From the cell containing the given text, extract its center point as [X, Y] coordinate. 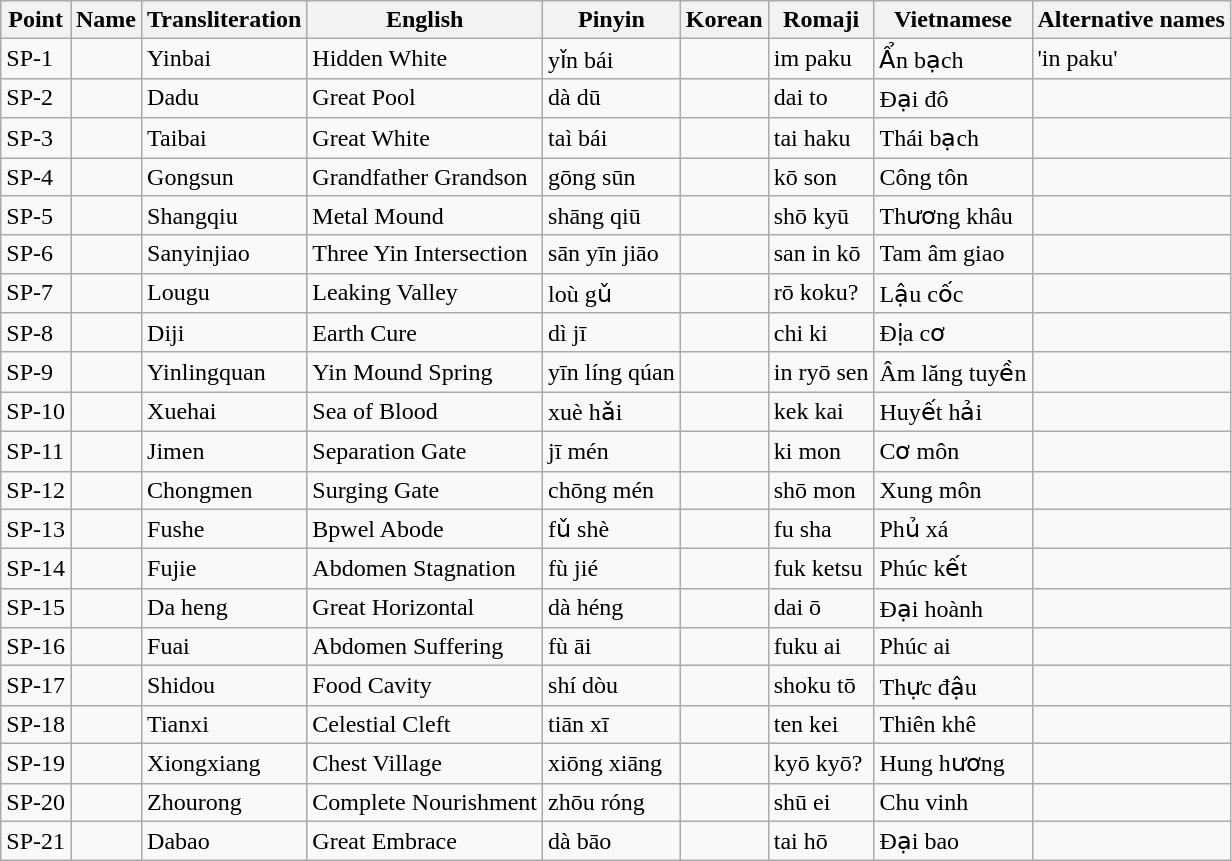
Yinlingquan [224, 372]
Shangqiu [224, 216]
SP-1 [36, 59]
SP-2 [36, 98]
Vietnamese [953, 20]
Đại bao [953, 841]
dà dū [612, 98]
SP-6 [36, 254]
shoku tō [821, 686]
Yinbai [224, 59]
SP-12 [36, 490]
Celestial Cleft [425, 724]
Abdomen Suffering [425, 647]
Pinyin [612, 20]
SP-3 [36, 138]
SP-17 [36, 686]
shāng qiū [612, 216]
tai hō [821, 841]
yǐn bái [612, 59]
xiōng xiāng [612, 763]
Âm lăng tuyền [953, 372]
Xuehai [224, 412]
fuku ai [821, 647]
ten kei [821, 724]
Point [36, 20]
Separation Gate [425, 451]
jī mén [612, 451]
Diji [224, 333]
kyō kyō? [821, 763]
Hung hương [953, 763]
dai ō [821, 608]
Jimen [224, 451]
dai to [821, 98]
Lougu [224, 293]
fù jié [612, 569]
dà héng [612, 608]
SP-7 [36, 293]
SP-20 [36, 802]
shō kyū [821, 216]
Thái bạch [953, 138]
chi ki [821, 333]
Dadu [224, 98]
Thực đậu [953, 686]
yīn líng qúan [612, 372]
Da heng [224, 608]
fuk ketsu [821, 569]
Bpwel Abode [425, 529]
SP-9 [36, 372]
Grandfather Grandson [425, 177]
SP-11 [36, 451]
Name [106, 20]
sān yīn jiāo [612, 254]
Tam âm giao [953, 254]
san in kō [821, 254]
Huyết hải [953, 412]
Fushe [224, 529]
Chu vinh [953, 802]
shō mon [821, 490]
Lậu cốc [953, 293]
Tianxi [224, 724]
Food Cavity [425, 686]
SP-14 [36, 569]
SP-4 [36, 177]
Dabao [224, 841]
xuè hǎi [612, 412]
chōng mén [612, 490]
Surging Gate [425, 490]
fu sha [821, 529]
rō koku? [821, 293]
Romaji [821, 20]
Metal Mound [425, 216]
gōng sūn [612, 177]
Ẩn bạch [953, 59]
shí dòu [612, 686]
Complete Nourishment [425, 802]
Taibai [224, 138]
SP-16 [36, 647]
Fuai [224, 647]
kō son [821, 177]
Yin Mound Spring [425, 372]
SP-21 [36, 841]
Cơ môn [953, 451]
SP-19 [36, 763]
fǔ shè [612, 529]
Great Embrace [425, 841]
SP-10 [36, 412]
im paku [821, 59]
SP-5 [36, 216]
tiān xī [612, 724]
'in paku' [1131, 59]
Korean [724, 20]
Chest Village [425, 763]
Địa cơ [953, 333]
Zhourong [224, 802]
Đại đô [953, 98]
dì jī [612, 333]
Hidden White [425, 59]
Fujie [224, 569]
Phúc kết [953, 569]
Alternative names [1131, 20]
dà bāo [612, 841]
Sea of Blood [425, 412]
Xung môn [953, 490]
Thương khâu [953, 216]
fù āi [612, 647]
Three Yin Intersection [425, 254]
SP-18 [36, 724]
kek kai [821, 412]
Earth Cure [425, 333]
Xiongxiang [224, 763]
Thiên khê [953, 724]
loù gǔ [612, 293]
Transliteration [224, 20]
Great White [425, 138]
taì bái [612, 138]
Phủ xá [953, 529]
tai haku [821, 138]
Shidou [224, 686]
Leaking Valley [425, 293]
Sanyinjiao [224, 254]
English [425, 20]
Abdomen Stagnation [425, 569]
Đại hoành [953, 608]
zhōu róng [612, 802]
Chongmen [224, 490]
shū ei [821, 802]
in ryō sen [821, 372]
Great Pool [425, 98]
ki mon [821, 451]
Great Horizontal [425, 608]
SP-8 [36, 333]
Công tôn [953, 177]
Gongsun [224, 177]
SP-15 [36, 608]
Phúc ai [953, 647]
SP-13 [36, 529]
